Capture the cell that displays the provided text and extract its (x, y) central coordinate. 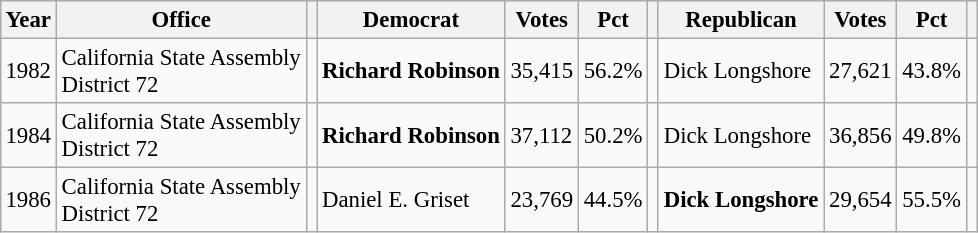
37,112 (542, 136)
36,856 (860, 136)
Democrat (411, 20)
1984 (28, 136)
27,621 (860, 70)
Republican (740, 20)
43.8% (932, 70)
1986 (28, 200)
44.5% (612, 200)
Office (181, 20)
35,415 (542, 70)
1982 (28, 70)
Year (28, 20)
50.2% (612, 136)
56.2% (612, 70)
29,654 (860, 200)
55.5% (932, 200)
49.8% (932, 136)
23,769 (542, 200)
Daniel E. Griset (411, 200)
